Detect which cell encompasses the target text, then output its (x, y) center coordinate. 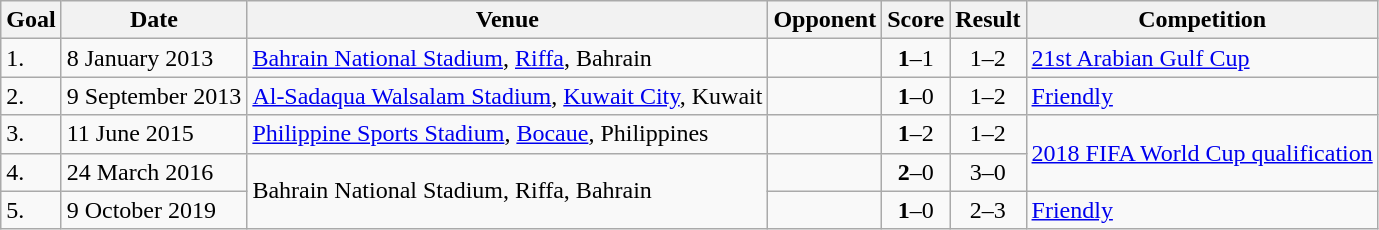
Date (154, 20)
3. (31, 134)
2–3 (988, 210)
3–0 (988, 172)
Result (988, 20)
21st Arabian Gulf Cup (1202, 58)
2–0 (916, 172)
5. (31, 210)
2. (31, 96)
Score (916, 20)
4. (31, 172)
11 June 2015 (154, 134)
Philippine Sports Stadium, Bocaue, Philippines (508, 134)
1. (31, 58)
24 March 2016 (154, 172)
2018 FIFA World Cup qualification (1202, 153)
Competition (1202, 20)
1–1 (916, 58)
Venue (508, 20)
Opponent (825, 20)
8 January 2013 (154, 58)
Al-Sadaqua Walsalam Stadium, Kuwait City, Kuwait (508, 96)
Goal (31, 20)
9 October 2019 (154, 210)
9 September 2013 (154, 96)
